Output the (X, Y) coordinate of the center of the cell containing the given text.  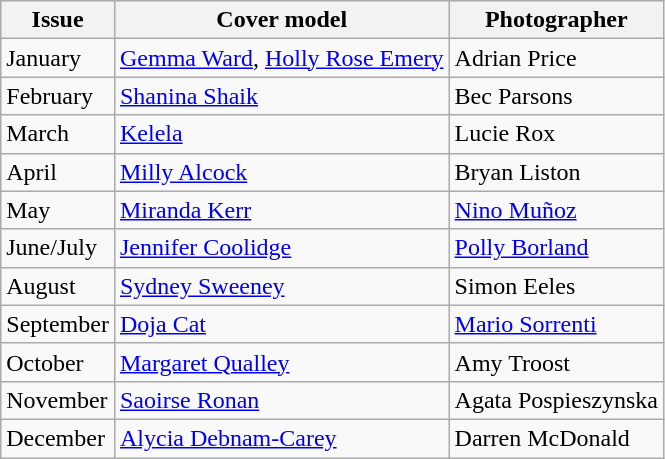
March (58, 134)
January (58, 58)
April (58, 172)
Mario Sorrenti (556, 324)
Gemma Ward, Holly Rose Emery (282, 58)
Shanina Shaik (282, 96)
Amy Troost (556, 362)
Saoirse Ronan (282, 400)
Bryan Liston (556, 172)
Milly Alcock (282, 172)
Darren McDonald (556, 438)
November (58, 400)
Agata Pospieszynska (556, 400)
Polly Borland (556, 248)
August (58, 286)
Simon Eeles (556, 286)
December (58, 438)
Kelela (282, 134)
Doja Cat (282, 324)
Margaret Qualley (282, 362)
Sydney Sweeney (282, 286)
June/July (58, 248)
May (58, 210)
Adrian Price (556, 58)
Issue (58, 20)
February (58, 96)
Bec Parsons (556, 96)
October (58, 362)
Cover model (282, 20)
Photographer (556, 20)
Lucie Rox (556, 134)
Alycia Debnam-Carey (282, 438)
Miranda Kerr (282, 210)
September (58, 324)
Nino Muñoz (556, 210)
Jennifer Coolidge (282, 248)
